For the text-containing cell, return its midpoint in (x, y) coordinate format. 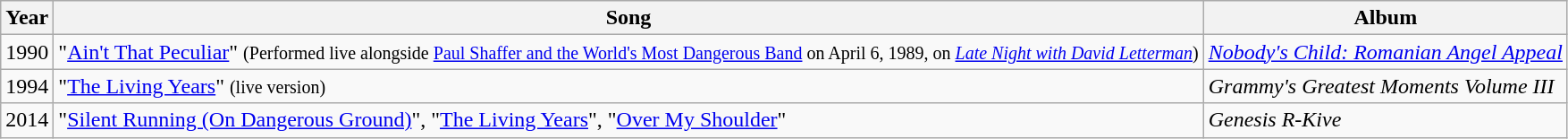
2014 (27, 120)
1990 (27, 52)
Song (628, 18)
Genesis R-Kive (1386, 120)
Album (1386, 18)
"Silent Running (On Dangerous Ground)", "The Living Years", "Over My Shoulder" (628, 120)
Grammy's Greatest Moments Volume III (1386, 86)
Nobody's Child: Romanian Angel Appeal (1386, 52)
"The Living Years" (live version) (628, 86)
Year (27, 18)
1994 (27, 86)
